Output the (X, Y) coordinate of the center of the cell containing the given text.  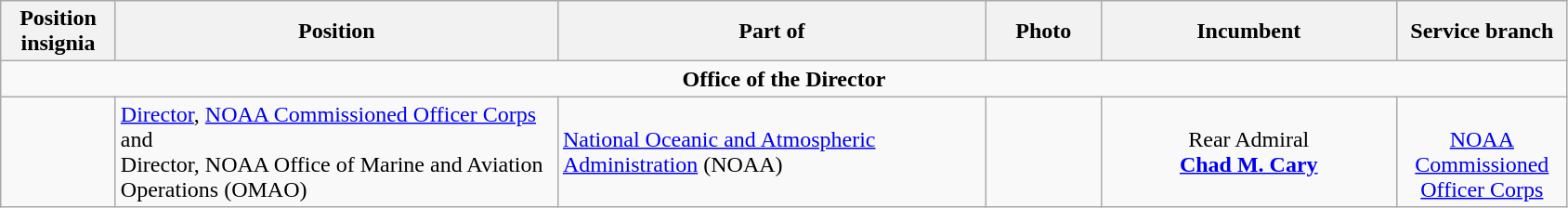
Director, NOAA Commissioned Officer Corps andDirector, NOAA Office of Marine and Aviation Operations (OMAO) (336, 152)
Part of (771, 32)
National Oceanic and Atmospheric Administration (NOAA) (771, 152)
Rear AdmiralChad M. Cary (1248, 152)
Office of the Director (784, 79)
Incumbent (1248, 32)
NOAA Commissioned Officer Corps (1483, 152)
Service branch (1483, 32)
Position insignia (59, 32)
Photo (1043, 32)
Position (336, 32)
